Capture the cell that displays the provided text and extract its [X, Y] central coordinate. 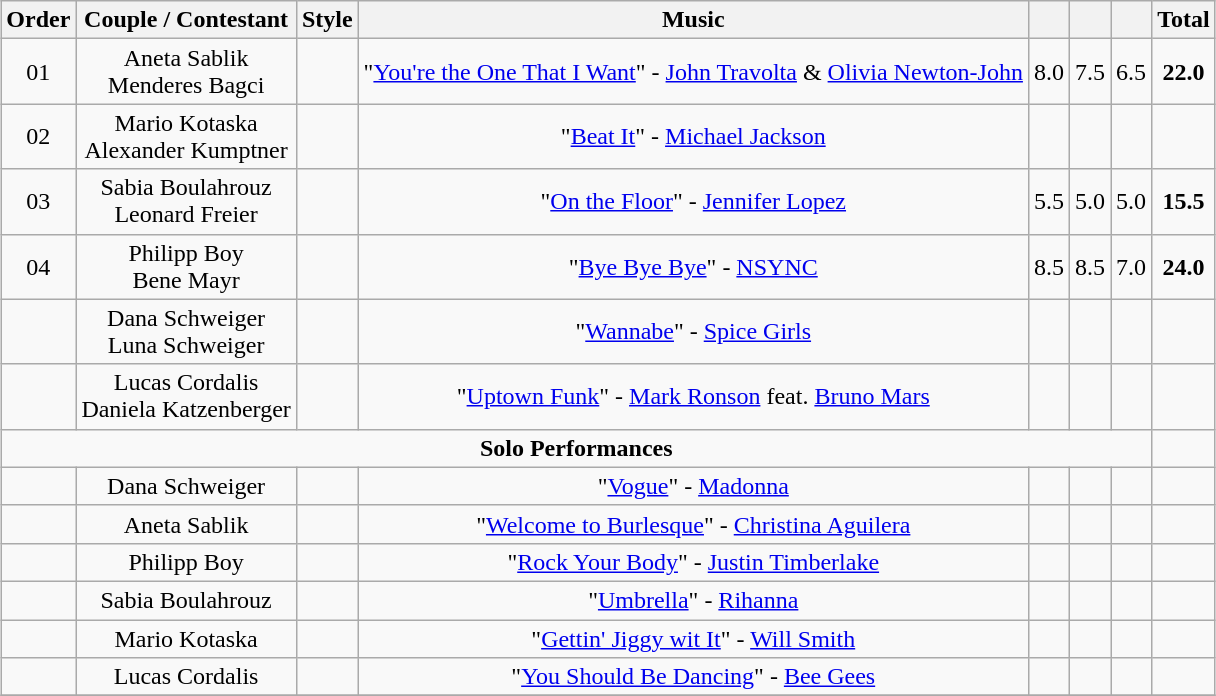
5.5 [1048, 202]
"Beat It" - Michael Jackson [693, 136]
Solo Performances [576, 448]
"Welcome to Burlesque" - Christina Aguilera [693, 524]
Couple / Contestant [186, 20]
04 [38, 266]
Order [38, 20]
"Gettin' Jiggy wit It" - Will Smith [693, 639]
"Uptown Funk" - Mark Ronson feat. Bruno Mars [693, 396]
"Umbrella" - Rihanna [693, 600]
8.0 [1048, 72]
"Bye Bye Bye" - NSYNC [693, 266]
Mario Kotaska Alexander Kumptner [186, 136]
03 [38, 202]
01 [38, 72]
Mario Kotaska [186, 639]
Philipp Boy Bene Mayr [186, 266]
Style [327, 20]
Philipp Boy [186, 562]
15.5 [1184, 202]
22.0 [1184, 72]
Aneta Sablik Menderes Bagci [186, 72]
6.5 [1132, 72]
"Rock Your Body" - Justin Timberlake [693, 562]
Sabia Boulahrouz Leonard Freier [186, 202]
7.0 [1132, 266]
Dana Schweiger Luna Schweiger [186, 332]
Sabia Boulahrouz [186, 600]
24.0 [1184, 266]
"On the Floor" - Jennifer Lopez [693, 202]
"Vogue" - Madonna [693, 486]
"Wannabe" - Spice Girls [693, 332]
Dana Schweiger [186, 486]
Lucas Cordalis Daniela Katzenberger [186, 396]
"You're the One That I Want" - John Travolta & Olivia Newton-John [693, 72]
Lucas Cordalis [186, 677]
02 [38, 136]
7.5 [1090, 72]
Music [693, 20]
"You Should Be Dancing" - Bee Gees [693, 677]
Total [1184, 20]
Aneta Sablik [186, 524]
